Capture the cell that displays the provided text and extract its [x, y] central coordinate. 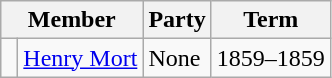
Member [72, 20]
Party [177, 20]
1859–1859 [270, 58]
Henry Mort [80, 58]
Term [270, 20]
None [177, 58]
